Return (x, y) of the center of cell containing provided text 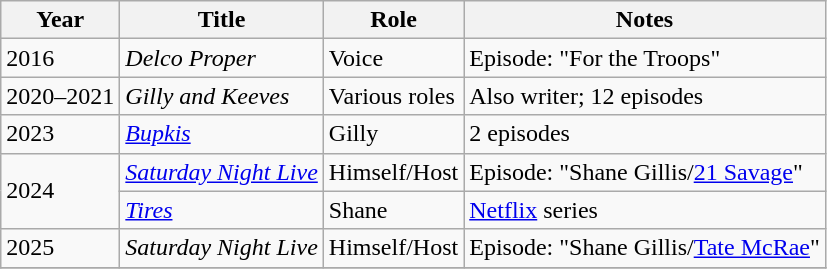
Shane (393, 210)
Gilly and Keeves (222, 96)
Year (60, 20)
Episode: "Shane Gillis/21 Savage" (645, 172)
Netflix series (645, 210)
Also writer; 12 episodes (645, 96)
2020–2021 (60, 96)
2025 (60, 248)
Role (393, 20)
Voice (393, 58)
Delco Proper (222, 58)
Notes (645, 20)
Episode: "Shane Gillis/Tate McRae" (645, 248)
Bupkis (222, 134)
2023 (60, 134)
Various roles (393, 96)
Tires (222, 210)
2016 (60, 58)
Title (222, 20)
2024 (60, 191)
2 episodes (645, 134)
Gilly (393, 134)
Episode: "For the Troops" (645, 58)
